Determine the (x, y) coordinate at the center of the cell enclosing the given text.  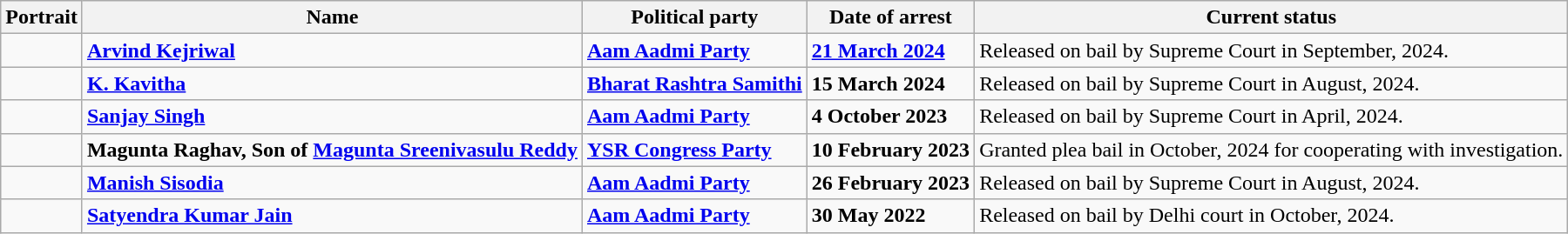
Magunta Raghav, Son of Magunta Sreenivasulu Reddy (332, 150)
Granted plea bail in October, 2024 for cooperating with investigation. (1272, 150)
K. Kavitha (332, 84)
Current status (1272, 17)
10 February 2023 (890, 150)
Manish Sisodia (332, 183)
26 February 2023 (890, 183)
30 May 2022 (890, 216)
Political party (694, 17)
4 October 2023 (890, 117)
15 March 2024 (890, 84)
Satyendra Kumar Jain (332, 216)
Bharat Rashtra Samithi (694, 84)
Name (332, 17)
21 March 2024 (890, 50)
Sanjay Singh (332, 117)
Arvind Kejriwal (332, 50)
YSR Congress Party (694, 150)
Released on bail by Delhi court in October, 2024. (1272, 216)
Released on bail by Supreme Court in April, 2024. (1272, 117)
Portrait (42, 17)
Released on bail by Supreme Court in September, 2024. (1272, 50)
Date of arrest (890, 17)
